Search for the cell housing the specified text and yield its [x, y] center coordinate. 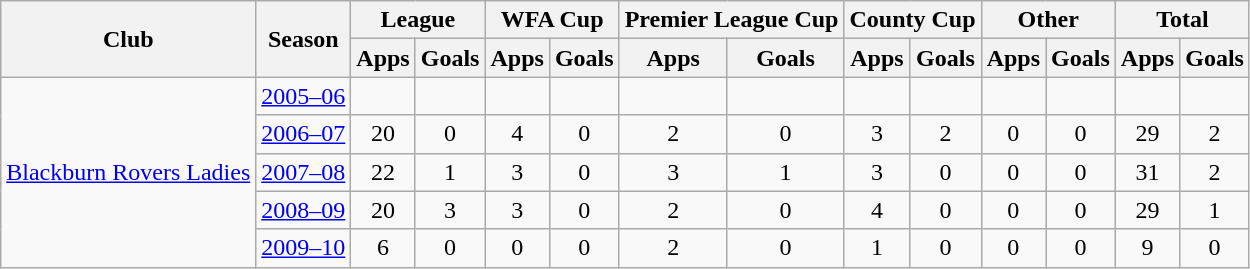
2005–06 [304, 96]
Total [1182, 20]
6 [383, 248]
2008–09 [304, 210]
31 [1147, 172]
Premier League Cup [732, 20]
Other [1048, 20]
2009–10 [304, 248]
2007–08 [304, 172]
9 [1147, 248]
2006–07 [304, 134]
Blackburn Rovers Ladies [128, 172]
County Cup [912, 20]
WFA Cup [552, 20]
League [418, 20]
22 [383, 172]
Season [304, 39]
Club [128, 39]
